Output the (X, Y) coordinate of the center of the cell containing the given text.  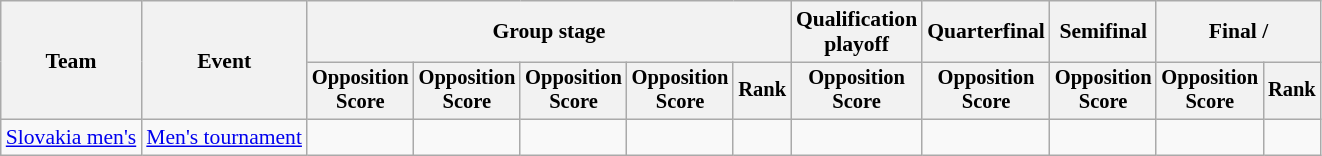
Qualificationplayoff (856, 32)
Men's tournament (224, 138)
Event (224, 60)
Team (72, 60)
Group stage (549, 32)
Quarterfinal (986, 32)
Slovakia men's (72, 138)
Final / (1238, 32)
Semifinal (1104, 32)
